Capture the cell that displays the provided text and extract its [x, y] central coordinate. 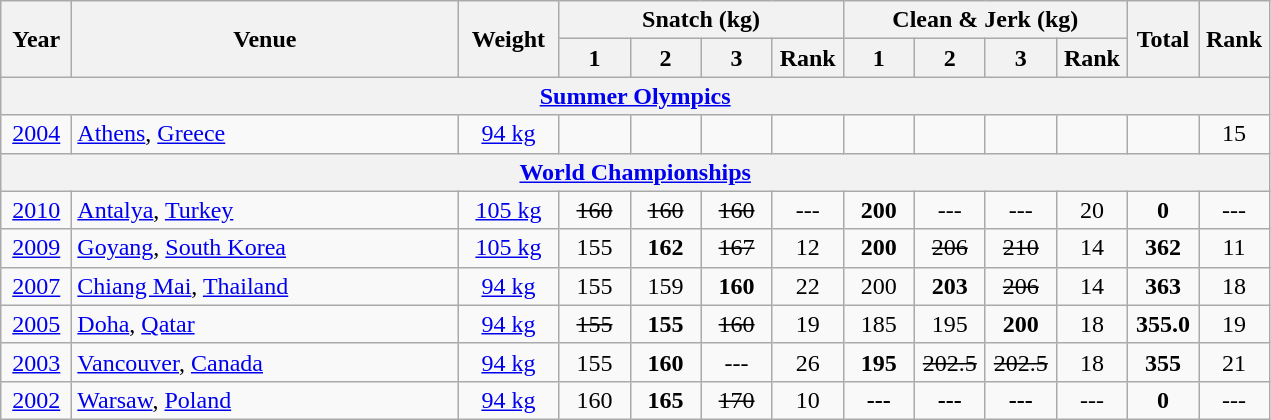
Vancouver, Canada [265, 362]
Antalya, Turkey [265, 210]
210 [1020, 248]
203 [950, 286]
2010 [36, 210]
2003 [36, 362]
2002 [36, 400]
Clean & Jerk (kg) [985, 20]
162 [666, 248]
Snatch (kg) [701, 20]
2005 [36, 324]
355 [1162, 362]
12 [808, 248]
Goyang, South Korea [265, 248]
Year [36, 39]
22 [808, 286]
363 [1162, 286]
Doha, Qatar [265, 324]
355.0 [1162, 324]
2007 [36, 286]
Warsaw, Poland [265, 400]
11 [1234, 248]
Total [1162, 39]
Weight [508, 39]
159 [666, 286]
165 [666, 400]
185 [878, 324]
15 [1234, 134]
21 [1234, 362]
Summer Olympics [636, 96]
Venue [265, 39]
World Championships [636, 172]
Athens, Greece [265, 134]
2009 [36, 248]
20 [1092, 210]
26 [808, 362]
170 [736, 400]
10 [808, 400]
362 [1162, 248]
2004 [36, 134]
167 [736, 248]
Chiang Mai, Thailand [265, 286]
